Extract the [X, Y] coordinate from the center of the cell holding the provided text.  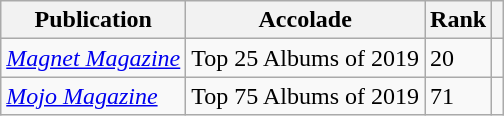
Magnet Magazine [94, 58]
Accolade [306, 20]
71 [458, 96]
Rank [458, 20]
Top 75 Albums of 2019 [306, 96]
20 [458, 58]
Top 25 Albums of 2019 [306, 58]
Mojo Magazine [94, 96]
Publication [94, 20]
